Search for the cell housing the specified text and yield its [X, Y] center coordinate. 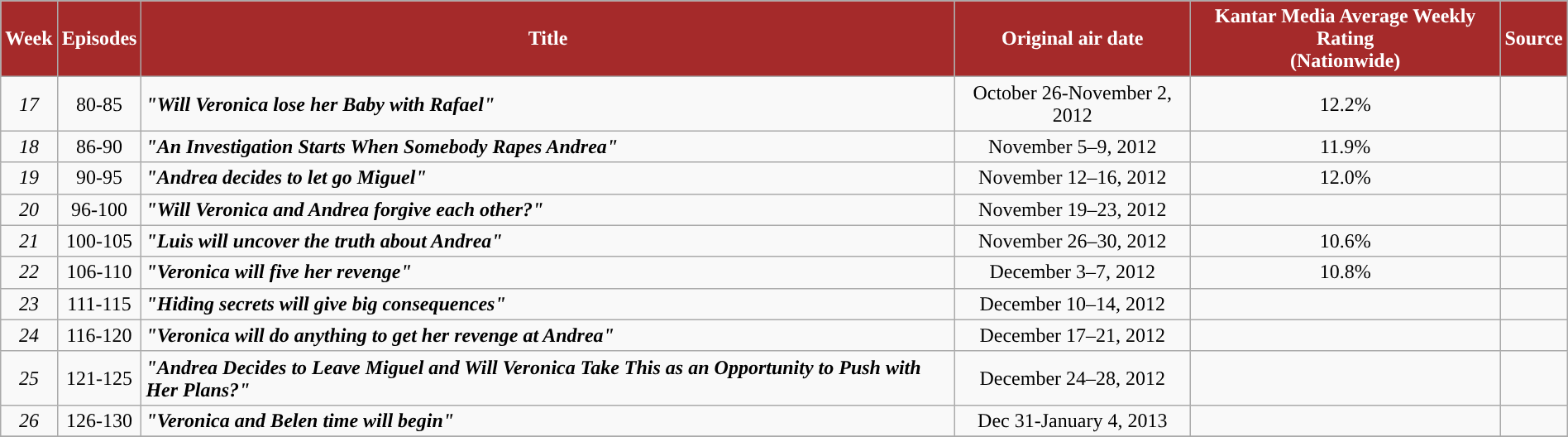
November 5–9, 2012 [1072, 146]
Dec 31-January 4, 2013 [1072, 420]
90-95 [99, 178]
"Andrea Decides to Leave Miguel and Will Veronica Take This as an Opportunity to Push with Her Plans?" [547, 377]
121-125 [99, 377]
Week [29, 39]
24 [29, 335]
"Veronica will five her revenge" [547, 272]
"Veronica will do anything to get her revenge at Andrea" [547, 335]
10.8% [1345, 272]
October 26-November 2, 2012 [1072, 104]
10.6% [1345, 241]
Episodes [99, 39]
20 [29, 209]
Original air date [1072, 39]
December 3–7, 2012 [1072, 272]
"Hiding secrets will give big consequences" [547, 304]
25 [29, 377]
22 [29, 272]
126-130 [99, 420]
12.2% [1345, 104]
111-115 [99, 304]
Title [547, 39]
"An Investigation Starts When Somebody Rapes Andrea" [547, 146]
23 [29, 304]
November 12–16, 2012 [1072, 178]
18 [29, 146]
November 19–23, 2012 [1072, 209]
"Andrea decides to let go Miguel" [547, 178]
106-110 [99, 272]
December 10–14, 2012 [1072, 304]
"Will Veronica lose her Baby with Rafael" [547, 104]
21 [29, 241]
"Luis will uncover the truth about Andrea" [547, 241]
"Will Veronica and Andrea forgive each other?" [547, 209]
Source [1533, 39]
80-85 [99, 104]
November 26–30, 2012 [1072, 241]
12.0% [1345, 178]
December 24–28, 2012 [1072, 377]
19 [29, 178]
11.9% [1345, 146]
"Veronica and Belen time will begin" [547, 420]
116-120 [99, 335]
86-90 [99, 146]
96-100 [99, 209]
100-105 [99, 241]
26 [29, 420]
17 [29, 104]
Kantar Media Average Weekly Rating (Nationwide) [1345, 39]
December 17–21, 2012 [1072, 335]
